Return the [x, y] coordinate for the center point of the cell that contains the specified text.  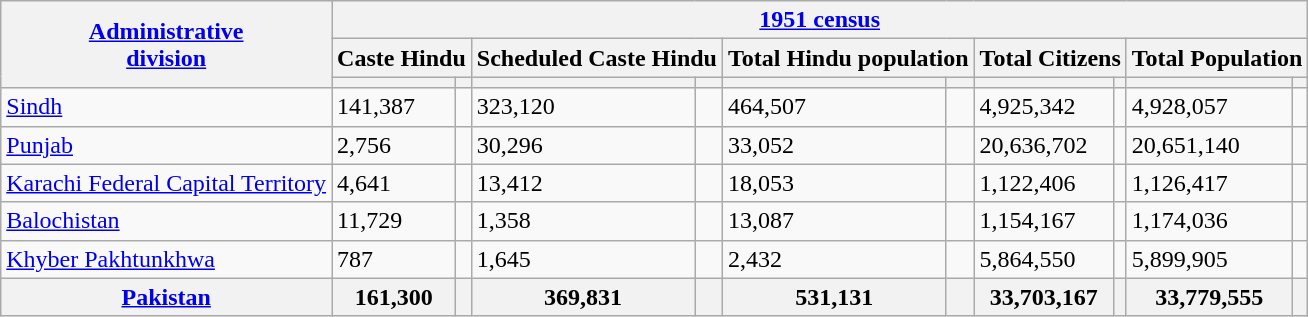
13,412 [582, 183]
Caste Hindu [402, 58]
Punjab [166, 145]
33,052 [834, 145]
Pakistan [166, 297]
4,928,057 [1209, 107]
787 [394, 259]
Khyber Pakhtunkhwa [166, 259]
1,358 [582, 221]
1,645 [582, 259]
531,131 [834, 297]
1,174,036 [1209, 221]
Karachi Federal Capital Territory [166, 183]
1,126,417 [1209, 183]
323,120 [582, 107]
18,053 [834, 183]
5,864,550 [1044, 259]
4,641 [394, 183]
Balochistan [166, 221]
30,296 [582, 145]
13,087 [834, 221]
1,154,167 [1044, 221]
4,925,342 [1044, 107]
33,779,555 [1209, 297]
11,729 [394, 221]
141,387 [394, 107]
20,651,140 [1209, 145]
5,899,905 [1209, 259]
Total Citizens [1050, 58]
464,507 [834, 107]
369,831 [582, 297]
20,636,702 [1044, 145]
Total Population [1217, 58]
33,703,167 [1044, 297]
Sindh [166, 107]
Scheduled Caste Hindu [596, 58]
1,122,406 [1044, 183]
Administrativedivision [166, 44]
161,300 [394, 297]
2,756 [394, 145]
1951 census [820, 20]
2,432 [834, 259]
Total Hindu population [848, 58]
